Return the [X, Y] coordinate for the center point of the cell that contains the specified text.  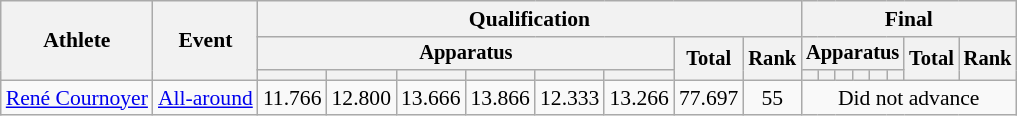
13.266 [638, 98]
René Cournoyer [77, 98]
12.333 [570, 98]
11.766 [292, 98]
Qualification [530, 19]
Athlete [77, 40]
77.697 [708, 98]
13.666 [430, 98]
55 [772, 98]
Event [206, 40]
12.800 [362, 98]
13.866 [500, 98]
All-around [206, 98]
Final [908, 19]
Did not advance [908, 98]
